For the text-containing cell, return its midpoint in (X, Y) coordinate format. 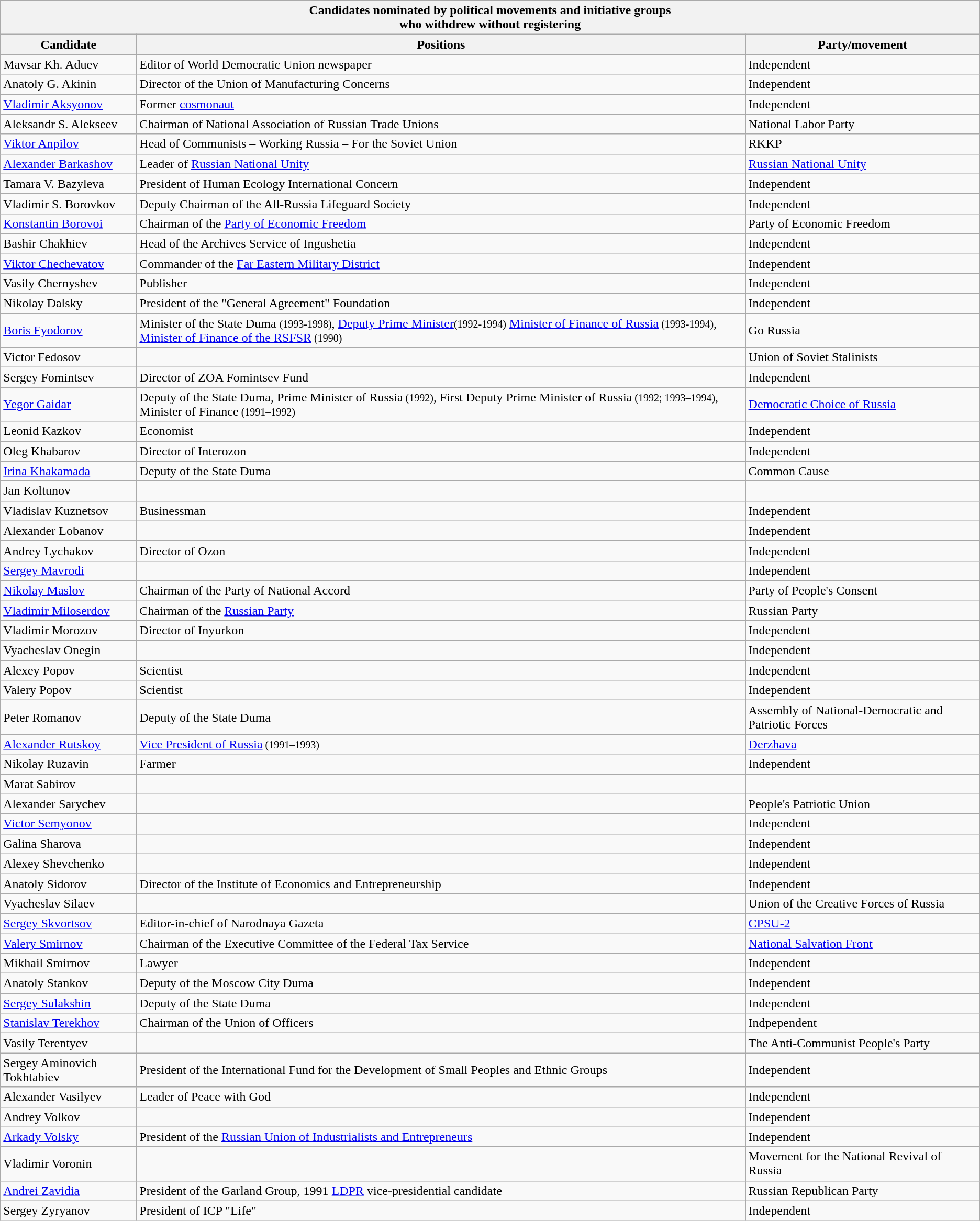
Indpependent (863, 1023)
CPSU-2 (863, 923)
Economist (441, 431)
Sergey Zyryanov (69, 1211)
Marat Sabirov (69, 784)
Vladislav Kuznetsov (69, 511)
Chairman of the Union of Officers (441, 1023)
Anatoly G. Akinin (69, 84)
Bashir Chakhiev (69, 243)
Director of Inyurkon (441, 631)
Vyacheslav Silaev (69, 903)
Chairman of the Party of National Accord (441, 590)
Mavsar Kh. Aduev (69, 64)
Vladimir Voronin (69, 1164)
Candidates nominated by political movements and initiative groupswho withdrew without registering (490, 18)
Victor Fedosov (69, 357)
Sergey Fomintsev (69, 377)
Arkady Volsky (69, 1137)
Alexander Vasilyev (69, 1097)
Alexey Popov (69, 670)
Leader of Russian National Unity (441, 164)
Aleksandr S. Alekseev (69, 124)
Union of Soviet Stalinists (863, 357)
Businessman (441, 511)
Director of the Union of Manufacturing Concerns (441, 84)
Konstantin Borovoi (69, 223)
Vladimir Morozov (69, 631)
Vasily Chernyshev (69, 284)
Director of Ozon (441, 551)
Lawyer (441, 964)
Irina Khakamada (69, 471)
Sergey Aminovich Tokhtabiev (69, 1070)
Peter Romanov (69, 717)
Sergey Sulakshin (69, 1003)
Vladimir Miloserdov (69, 611)
Alexander Barkashov (69, 164)
Party of People's Consent (863, 590)
Sergey Skvortsov (69, 923)
Vice President of Russia (1991–1993) (441, 744)
Vladimir Aksyonov (69, 104)
Viktor Chechevatov (69, 263)
Assembly of National-Democratic and Patriotic Forces (863, 717)
Deputy Chairman of the All-Russia Lifeguard Society (441, 204)
Galina Sharova (69, 844)
Yegor Gaidar (69, 404)
RKKP (863, 144)
Democratic Choice of Russia (863, 404)
Common Cause (863, 471)
Alexander Rutskoy (69, 744)
Tamara V. Bazyleva (69, 184)
President of the Garland Group, 1991 LDPR vice-presidential candidate (441, 1191)
Oleg Khabarov (69, 451)
Candidate (69, 44)
Valery Popov (69, 690)
Nikolay Maslov (69, 590)
Anatoly Sidorov (69, 883)
Party of Economic Freedom (863, 223)
Stanislav Terekhov (69, 1023)
President of the International Fund for the Development of Small Peoples and Ethnic Groups (441, 1070)
Nikolay Ruzavin (69, 764)
Russian Party (863, 611)
Vyacheslav Onegin (69, 651)
Director of the Institute of Economics and Entrepreneurship (441, 883)
Head of Communists – Working Russia – For the Soviet Union (441, 144)
Editor-in-chief of Narodnaya Gazeta (441, 923)
People's Patriotic Union (863, 804)
Union of the Creative Forces of Russia (863, 903)
Sergey Mavrodi (69, 570)
Commander of the Far Eastern Military District (441, 263)
Go Russia (863, 331)
Andrey Lychakov (69, 551)
Victor Semyonov (69, 824)
Farmer (441, 764)
National Labor Party (863, 124)
President of ICP "Life" (441, 1211)
Vladimir S. Borovkov (69, 204)
Director of ZOA Fomintsev Fund (441, 377)
Head of the Archives Service of Ingushetia (441, 243)
President of the Russian Union of Industrialists and Entrepreneurs (441, 1137)
Editor of World Democratic Union newspaper (441, 64)
Publisher (441, 284)
Andrei Zavidia (69, 1191)
Jan Koltunov (69, 491)
Alexander Lobanov (69, 531)
Boris Fyodorov (69, 331)
Viktor Anpilov (69, 144)
Andrey Volkov (69, 1117)
Derzhava (863, 744)
Alexey Shevchenko (69, 864)
The Anti-Communist People's Party (863, 1043)
President of Human Ecology International Concern (441, 184)
Chairman of National Association of Russian Trade Unions (441, 124)
Deputy of the Moscow City Duma (441, 983)
Director of Interozon (441, 451)
Leonid Kazkov (69, 431)
Positions (441, 44)
Deputy of the State Duma, Prime Minister of Russia (1992), First Deputy Prime Minister of Russia (1992; 1993–1994), Minister of Finance (1991–1992) (441, 404)
Nikolay Dalsky (69, 304)
Russian Republican Party (863, 1191)
Leader of Peace with God (441, 1097)
Vasily Terentyev (69, 1043)
Chairman of the Russian Party (441, 611)
National Salvation Front (863, 944)
Movement for the National Revival of Russia (863, 1164)
Russian National Unity (863, 164)
Chairman of the Party of Economic Freedom (441, 223)
Anatoly Stankov (69, 983)
President of the "General Agreement" Foundation (441, 304)
Party/movement (863, 44)
Former cosmonaut (441, 104)
Chairman of the Executive Committee of the Federal Tax Service (441, 944)
Mikhail Smirnov (69, 964)
Alexander Sarychev (69, 804)
Valery Smirnov (69, 944)
